Pinpoint the cell where the given text exists, returning its (X, Y) midpoint coordinate. 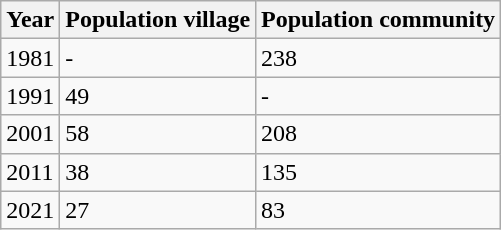
2011 (30, 172)
1981 (30, 58)
49 (158, 96)
38 (158, 172)
Population community (378, 20)
135 (378, 172)
Population village (158, 20)
208 (378, 134)
58 (158, 134)
27 (158, 210)
238 (378, 58)
Year (30, 20)
1991 (30, 96)
2001 (30, 134)
83 (378, 210)
2021 (30, 210)
